Identify which cell holds the provided text, then report its [x, y] central coordinate. 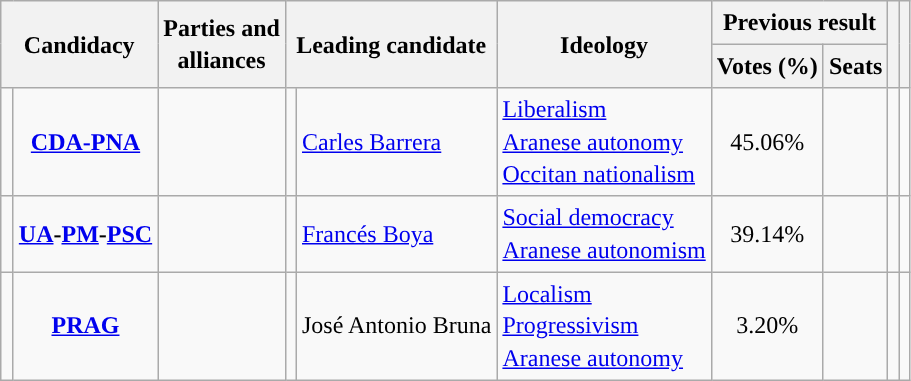
39.14% [767, 234]
LiberalismAranese autonomyOccitan nationalism [604, 142]
Social democracyAranese autonomism [604, 234]
CDA-PNA [85, 142]
UA-PM-PSC [85, 234]
Leading candidate [390, 44]
Parties andalliances [222, 44]
Ideology [604, 44]
Votes (%) [767, 66]
45.06% [767, 142]
Carles Barrera [396, 142]
Seats [855, 66]
3.20% [767, 326]
Previous result [800, 22]
Francés Boya [396, 234]
PRAG [85, 326]
Candidacy [80, 44]
José Antonio Bruna [396, 326]
LocalismProgressivismAranese autonomy [604, 326]
